Capture the cell that displays the provided text and extract its (X, Y) central coordinate. 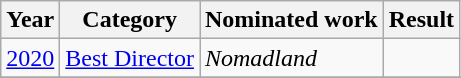
Year (30, 20)
Best Director (130, 58)
Result (421, 20)
2020 (30, 58)
Nomadland (292, 58)
Category (130, 20)
Nominated work (292, 20)
